Search for the cell housing the specified text and yield its [X, Y] center coordinate. 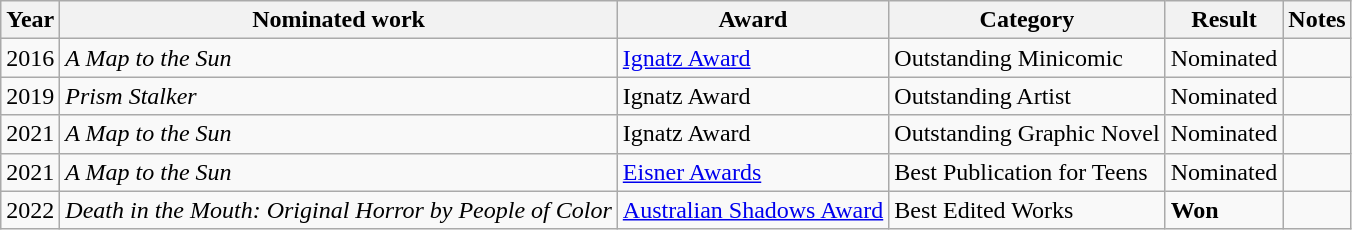
Won [1224, 210]
Award [753, 20]
Best Publication for Teens [1027, 172]
Eisner Awards [753, 172]
Prism Stalker [338, 96]
Best Edited Works [1027, 210]
Notes [1317, 20]
Outstanding Artist [1027, 96]
2016 [30, 58]
2022 [30, 210]
Nominated work [338, 20]
Outstanding Graphic Novel [1027, 134]
Outstanding Minicomic [1027, 58]
Year [30, 20]
2019 [30, 96]
Result [1224, 20]
Death in the Mouth: Original Horror by People of Color [338, 210]
Australian Shadows Award [753, 210]
Category [1027, 20]
